From the cell containing the given text, extract its center point as (x, y) coordinate. 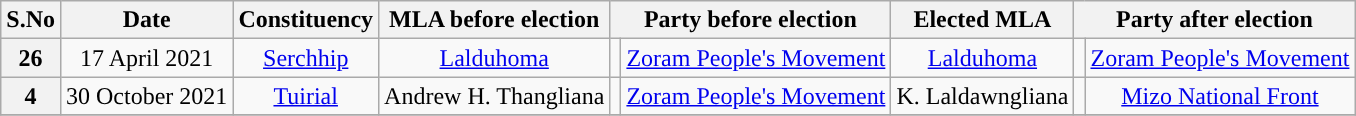
4 (31, 96)
26 (31, 58)
Date (146, 20)
Serchhip (306, 58)
17 April 2021 (146, 58)
Party after election (1214, 20)
30 October 2021 (146, 96)
Mizo National Front (1220, 96)
Party before election (750, 20)
Andrew H. Thangliana (494, 96)
Constituency (306, 20)
S.No (31, 20)
Elected MLA (982, 20)
Tuirial (306, 96)
MLA before election (494, 20)
K. Laldawngliana (982, 96)
